Locate the cell with the specified text and output its (X, Y) center coordinate. 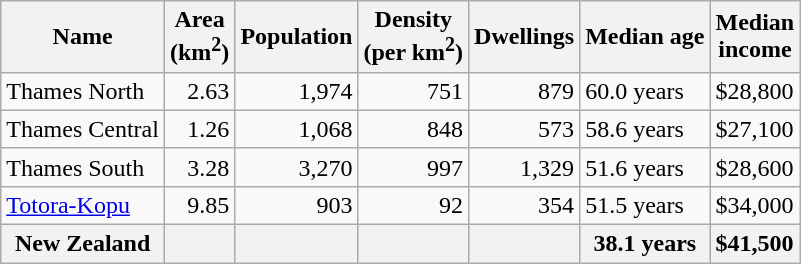
751 (414, 91)
$34,000 (755, 205)
Median age (645, 37)
9.85 (199, 205)
$28,600 (755, 167)
354 (524, 205)
$27,100 (755, 129)
903 (296, 205)
92 (414, 205)
Medianincome (755, 37)
573 (524, 129)
51.6 years (645, 167)
Thames Central (83, 129)
1,068 (296, 129)
3,270 (296, 167)
51.5 years (645, 205)
Dwellings (524, 37)
1.26 (199, 129)
1,974 (296, 91)
Density(per km2) (414, 37)
$28,800 (755, 91)
1,329 (524, 167)
Name (83, 37)
$41,500 (755, 244)
2.63 (199, 91)
3.28 (199, 167)
997 (414, 167)
848 (414, 129)
Thames North (83, 91)
Area(km2) (199, 37)
58.6 years (645, 129)
879 (524, 91)
38.1 years (645, 244)
New Zealand (83, 244)
Totora-Kopu (83, 205)
Thames South (83, 167)
60.0 years (645, 91)
Population (296, 37)
